Pinpoint the cell where the given text exists, returning its (X, Y) midpoint coordinate. 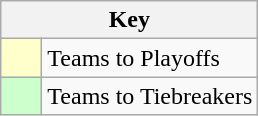
Teams to Tiebreakers (150, 96)
Key (130, 20)
Teams to Playoffs (150, 58)
